Find where the given text appears and provide that cell's center as [x, y] coordinate. 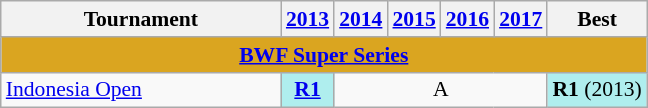
Best [596, 19]
Tournament [141, 19]
R1 (2013) [596, 90]
2016 [468, 19]
BWF Super Series [324, 55]
2017 [520, 19]
R1 [308, 90]
Indonesia Open [141, 90]
2013 [308, 19]
A [440, 90]
2015 [414, 19]
2014 [360, 19]
